Find where the given text appears and provide that cell's center as [X, Y] coordinate. 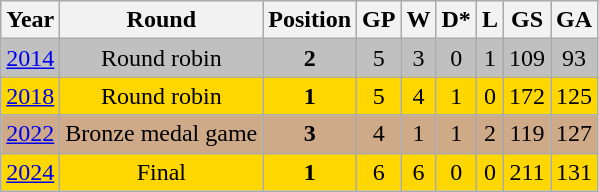
127 [574, 134]
W [418, 20]
GA [574, 20]
131 [574, 172]
119 [526, 134]
172 [526, 96]
93 [574, 58]
2014 [30, 58]
GS [526, 20]
Year [30, 20]
Round [162, 20]
GP [379, 20]
L [490, 20]
2018 [30, 96]
2024 [30, 172]
D* [456, 20]
109 [526, 58]
Final [162, 172]
2022 [30, 134]
Position [310, 20]
125 [574, 96]
Bronze medal game [162, 134]
211 [526, 172]
